Return the (x, y) coordinate for the center point of the cell that contains the specified text.  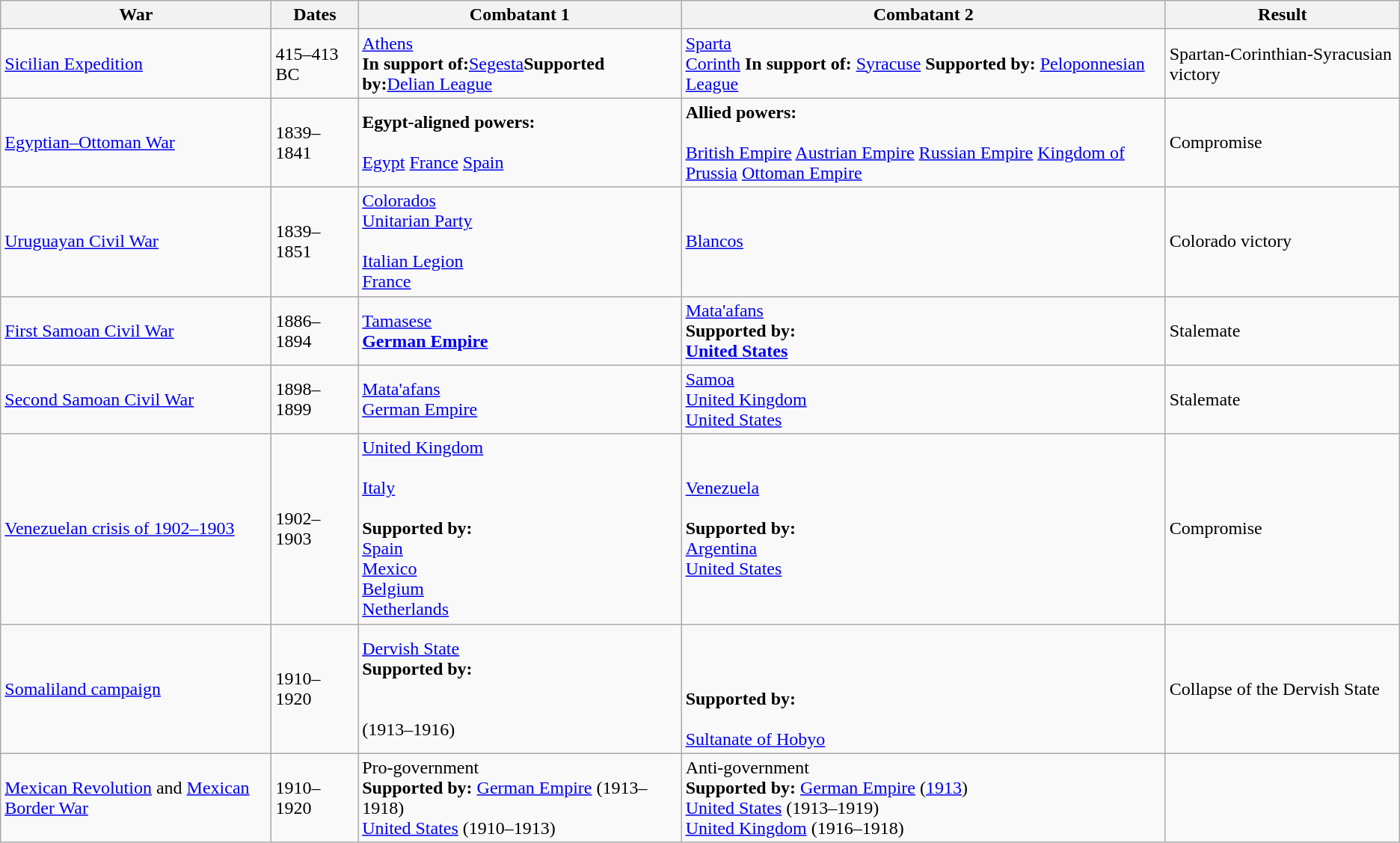
Result (1282, 15)
SpartaCorinth In support of: Syracuse Supported by: Peloponnesian League (923, 64)
VenezuelaSupported by: Argentina United States (923, 529)
Venezuelan crisis of 1902–1903 (136, 529)
Tamasese German Empire (520, 331)
Sicilian Expedition (136, 64)
Combatant 1 (520, 15)
Somaliland campaign (136, 688)
415–413 BC (315, 64)
Mata'afansSupported by: United States (923, 331)
Egyptian–Ottoman War (136, 142)
1898–1899 (315, 399)
Collapse of the Dervish State (1282, 688)
Supported by: Sultanate of Hobyo (923, 688)
War (136, 15)
Dervish StateSupported by: (1913–1916) (520, 688)
Colorado victory (1282, 242)
1886–1894 (315, 331)
Samoa United Kingdom United States (923, 399)
Colorados Unitarian Party Italian Legion France (520, 242)
Mata'afans German Empire (520, 399)
Blancos (923, 242)
Dates (315, 15)
Combatant 2 (923, 15)
First Samoan Civil War (136, 331)
1839–1851 (315, 242)
Pro-governmentSupported by: German Empire (1913–1918) United States (1910–1913) (520, 797)
Spartan-Corinthian-Syracusian victory (1282, 64)
1839–1841 (315, 142)
AthensIn support of:SegestaSupported by:Delian League (520, 64)
Allied powers: British Empire Austrian Empire Russian Empire Kingdom of Prussia Ottoman Empire (923, 142)
Uruguayan Civil War (136, 242)
Anti-governmentSupported by: German Empire (1913) United States (1913–1919) United Kingdom (1916–1918) (923, 797)
Second Samoan Civil War (136, 399)
1902–1903 (315, 529)
Egypt-aligned powers: Egypt France Spain (520, 142)
Mexican Revolution and Mexican Border War (136, 797)
United Kingdom ItalySupported by: Spain Mexico Belgium Netherlands (520, 529)
